Provide the [X, Y] coordinate of the cell's center where the given text is located.  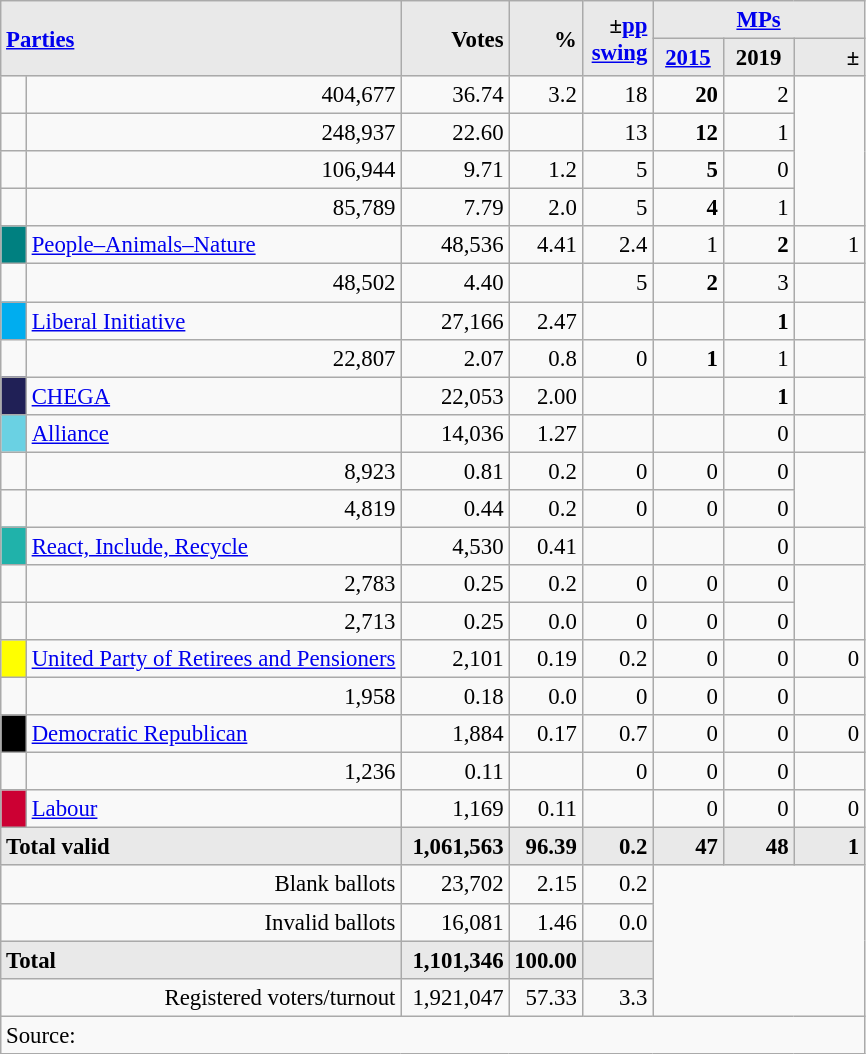
12 [688, 133]
1.2 [546, 170]
57.33 [546, 997]
MPs [759, 20]
2015 [688, 58]
106,944 [213, 170]
1,101,346 [455, 960]
Registered voters/turnout [201, 997]
0.7 [618, 734]
404,677 [213, 95]
85,789 [213, 208]
±pp swing [618, 38]
Blank ballots [201, 885]
20 [688, 95]
23,702 [455, 885]
React, Include, Recycle [213, 546]
Invalid ballots [201, 922]
0.17 [546, 734]
Labour [213, 809]
96.39 [546, 847]
Votes [455, 38]
0.44 [455, 509]
Liberal Initiative [213, 321]
2.47 [546, 321]
0.19 [546, 659]
2.15 [546, 885]
Democratic Republican [213, 734]
3.2 [546, 95]
1,061,563 [455, 847]
4.40 [455, 283]
2.07 [455, 358]
3 [758, 283]
2.0 [546, 208]
36.74 [455, 95]
2.00 [546, 396]
4.41 [546, 245]
1,169 [455, 809]
48 [758, 847]
Total valid [201, 847]
2.4 [618, 245]
4,530 [455, 546]
± [830, 58]
27,166 [455, 321]
3.3 [618, 997]
48,502 [213, 283]
Source: [433, 1035]
1,884 [455, 734]
1.27 [546, 433]
22,053 [455, 396]
Parties [201, 38]
2019 [758, 58]
Alliance [213, 433]
2,101 [455, 659]
13 [618, 133]
16,081 [455, 922]
% [546, 38]
22.60 [455, 133]
248,937 [213, 133]
9.71 [455, 170]
47 [688, 847]
18 [618, 95]
Total [201, 960]
0.41 [546, 546]
1,236 [213, 772]
8,923 [213, 471]
People–Animals–Nature [213, 245]
CHEGA [213, 396]
1,921,047 [455, 997]
1.46 [546, 922]
United Party of Retirees and Pensioners [213, 659]
0.18 [455, 697]
0.81 [455, 471]
4,819 [213, 509]
2,783 [213, 584]
2,713 [213, 621]
4 [688, 208]
48,536 [455, 245]
100.00 [546, 960]
1,958 [213, 697]
22,807 [213, 358]
0.8 [546, 358]
14,036 [455, 433]
7.79 [455, 208]
